Determine the [X, Y] coordinate at the center of the cell enclosing the given text.  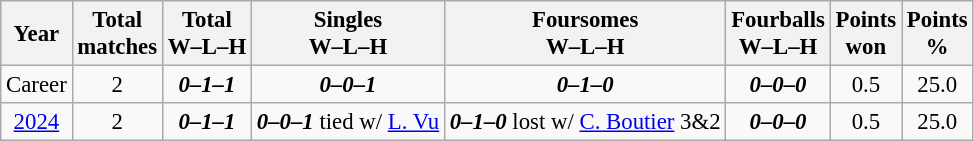
0–1–0 [584, 85]
TotalW–L–H [206, 34]
0–0–1 tied w/ L. Vu [348, 122]
FoursomesW–L–H [584, 34]
Totalmatches [117, 34]
FourballsW–L–H [778, 34]
SinglesW–L–H [348, 34]
Year [36, 34]
Points% [938, 34]
2024 [36, 122]
0–1–0 lost w/ C. Boutier 3&2 [584, 122]
Pointswon [866, 34]
0–0–1 [348, 85]
Career [36, 85]
